Return [X, Y] of the center of cell containing provided text 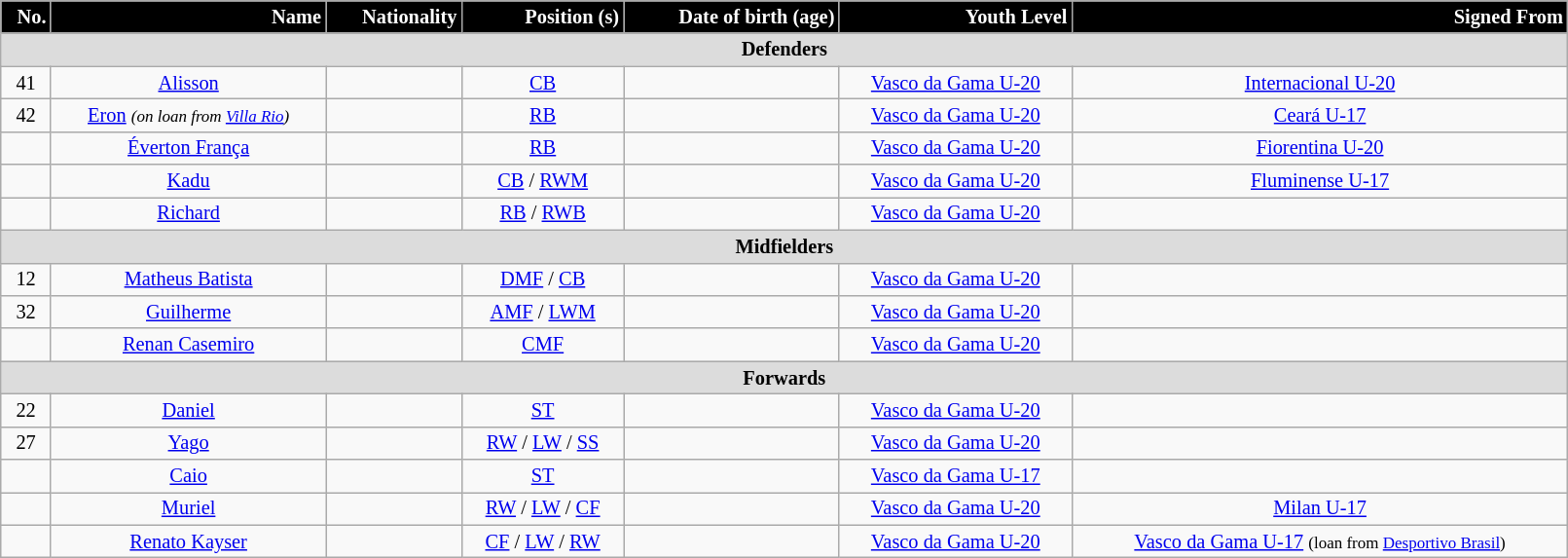
Caio [188, 476]
Fiorentina U-20 [1320, 148]
Date of birth (age) [732, 17]
Guilherme [188, 312]
Nationality [393, 17]
No. [26, 17]
Vasco da Gama U-17 [956, 476]
Éverton França [188, 148]
Defenders [784, 50]
Eron (on loan from Villa Rio) [188, 115]
RW / LW / SS [543, 443]
Kadu [188, 181]
CB [543, 83]
RB / RWB [543, 213]
Internacional U-20 [1320, 83]
Renato Kayser [188, 541]
Midfielders [784, 246]
22 [26, 410]
Milan U-17 [1320, 508]
27 [26, 443]
Alisson [188, 83]
Muriel [188, 508]
41 [26, 83]
CMF [543, 345]
Name [188, 17]
Matheus Batista [188, 279]
Renan Casemiro [188, 345]
DMF / CB [543, 279]
CB / RWM [543, 181]
Signed From [1320, 17]
AMF / LWM [543, 312]
32 [26, 312]
Ceará U-17 [1320, 115]
Youth Level [956, 17]
CF / LW / RW [543, 541]
Yago [188, 443]
42 [26, 115]
Vasco da Gama U-17 (loan from Desportivo Brasil) [1320, 541]
Forwards [784, 378]
Daniel [188, 410]
Richard [188, 213]
Fluminense U-17 [1320, 181]
RW / LW / CF [543, 508]
12 [26, 279]
Position (s) [543, 17]
